Extract the [X, Y] coordinate from the center of the cell holding the provided text.  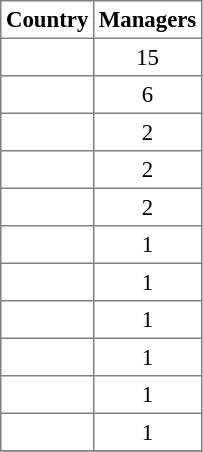
Managers [148, 20]
Country [48, 20]
6 [148, 95]
15 [148, 57]
